Pinpoint the cell where the given text exists, returning its (X, Y) midpoint coordinate. 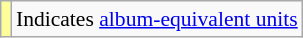
Indicates album-equivalent units (157, 19)
